Identify which cell holds the provided text, then report its [x, y] central coordinate. 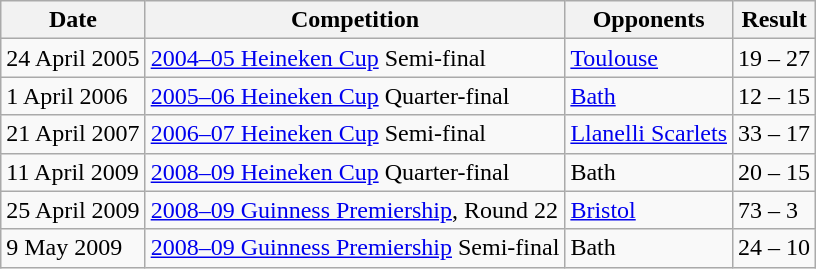
Llanelli Scarlets [649, 134]
73 – 3 [774, 210]
11 April 2009 [73, 172]
2008–09 Heineken Cup Quarter-final [355, 172]
2008–09 Guinness Premiership, Round 22 [355, 210]
24 April 2005 [73, 58]
Result [774, 20]
2008–09 Guinness Premiership Semi-final [355, 248]
2004–05 Heineken Cup Semi-final [355, 58]
Competition [355, 20]
Date [73, 20]
2006–07 Heineken Cup Semi-final [355, 134]
2005–06 Heineken Cup Quarter-final [355, 96]
1 April 2006 [73, 96]
21 April 2007 [73, 134]
20 – 15 [774, 172]
33 – 17 [774, 134]
19 – 27 [774, 58]
Opponents [649, 20]
25 April 2009 [73, 210]
Bristol [649, 210]
9 May 2009 [73, 248]
12 – 15 [774, 96]
24 – 10 [774, 248]
Toulouse [649, 58]
